Extract the [x, y] coordinate from the center of the cell holding the provided text.  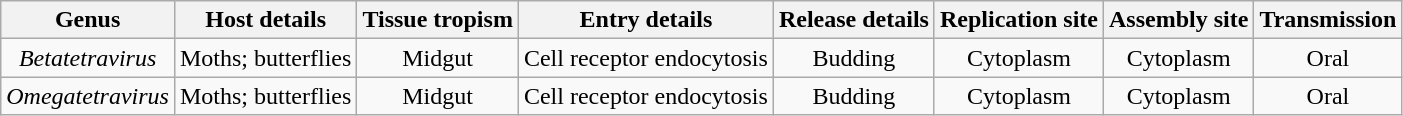
Omegatetravirus [88, 96]
Transmission [1328, 20]
Genus [88, 20]
Replication site [1018, 20]
Release details [854, 20]
Betatetravirus [88, 58]
Tissue tropism [438, 20]
Entry details [646, 20]
Assembly site [1179, 20]
Host details [265, 20]
